Detect which cell encompasses the target text, then output its [x, y] center coordinate. 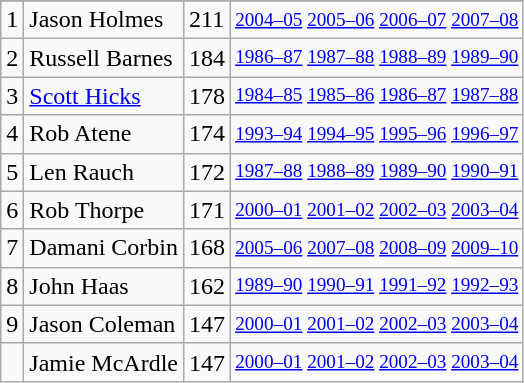
6 [12, 210]
174 [208, 134]
Scott Hicks [104, 96]
Rob Thorpe [104, 210]
178 [208, 96]
168 [208, 248]
184 [208, 58]
8 [12, 286]
Rob Atene [104, 134]
1986–87 1987–88 1988–89 1989–90 [377, 58]
171 [208, 210]
211 [208, 20]
2004–05 2005–06 2006–07 2007–08 [377, 20]
Jason Coleman [104, 324]
Len Rauch [104, 172]
3 [12, 96]
1984–85 1985–86 1986–87 1987–88 [377, 96]
2 [12, 58]
4 [12, 134]
Russell Barnes [104, 58]
2005–06 2007–08 2008–09 2009–10 [377, 248]
162 [208, 286]
1993–94 1994–95 1995–96 1996–97 [377, 134]
John Haas [104, 286]
1989–90 1990–91 1991–92 1992–93 [377, 286]
1 [12, 20]
Jason Holmes [104, 20]
1987–88 1988–89 1989–90 1990–91 [377, 172]
9 [12, 324]
Damani Corbin [104, 248]
Jamie McArdle [104, 362]
7 [12, 248]
5 [12, 172]
172 [208, 172]
